Determine the (X, Y) coordinate at the center of the cell enclosing the given text.  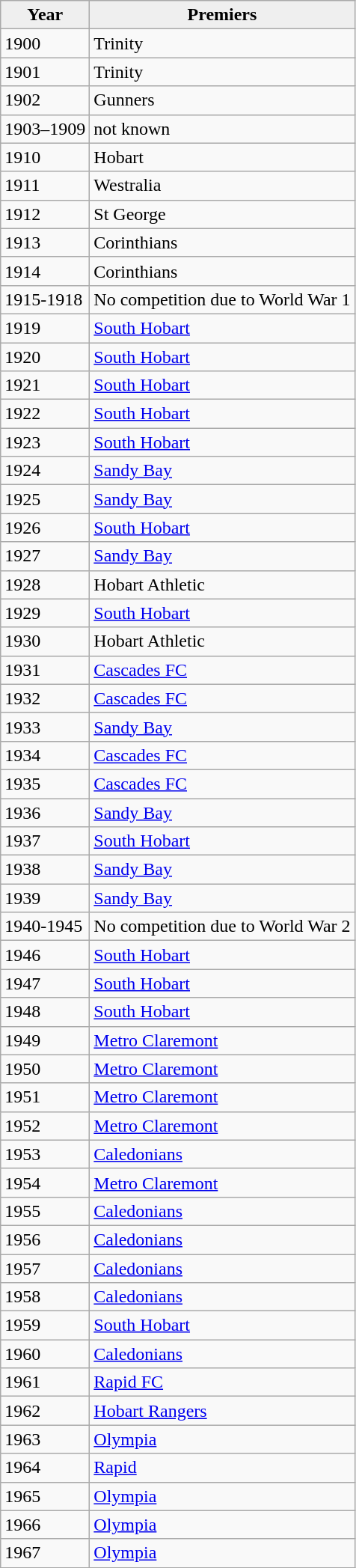
St George (222, 214)
1962 (45, 1411)
1910 (45, 157)
1939 (45, 898)
1929 (45, 613)
1912 (45, 214)
not known (222, 129)
1931 (45, 670)
1953 (45, 1154)
1932 (45, 698)
No competition due to World War 1 (222, 299)
1961 (45, 1382)
1947 (45, 983)
1955 (45, 1211)
1935 (45, 784)
1960 (45, 1354)
Westralia (222, 186)
1915-1918 (45, 299)
1964 (45, 1468)
Hobart (222, 157)
1930 (45, 641)
No competition due to World War 2 (222, 927)
1924 (45, 471)
1914 (45, 271)
1938 (45, 870)
1903–1909 (45, 129)
1956 (45, 1239)
1920 (45, 357)
1911 (45, 186)
1959 (45, 1326)
1948 (45, 1012)
1952 (45, 1126)
1966 (45, 1525)
Year (45, 15)
1919 (45, 328)
1900 (45, 43)
1921 (45, 385)
Rapid FC (222, 1382)
1967 (45, 1553)
1901 (45, 72)
1925 (45, 499)
1950 (45, 1069)
1922 (45, 414)
1937 (45, 841)
Hobart Rangers (222, 1411)
1949 (45, 1040)
1928 (45, 585)
1902 (45, 100)
1954 (45, 1183)
Premiers (222, 15)
1958 (45, 1297)
1933 (45, 727)
1940-1945 (45, 927)
1963 (45, 1439)
1936 (45, 812)
1926 (45, 528)
1965 (45, 1496)
1951 (45, 1097)
1913 (45, 242)
1934 (45, 755)
1927 (45, 556)
1957 (45, 1269)
Rapid (222, 1468)
1923 (45, 442)
Gunners (222, 100)
1946 (45, 955)
